Extract the (X, Y) coordinate from the center of the cell holding the provided text.  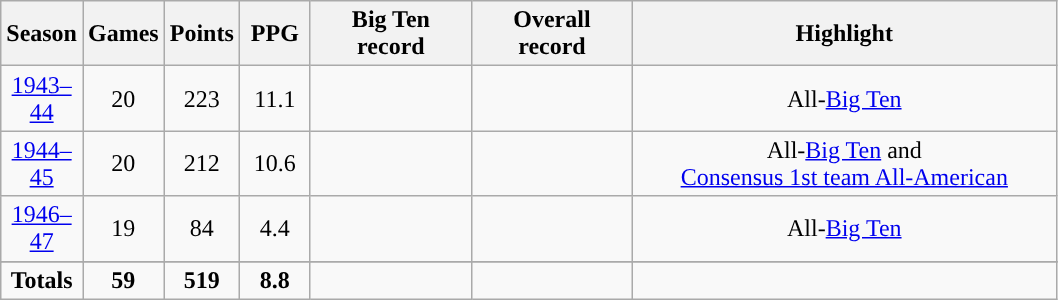
1944–45 (42, 164)
11.1 (274, 98)
59 (123, 280)
All-Big Ten and Consensus 1st team All-American (844, 164)
Highlight (844, 34)
84 (202, 228)
Season (42, 34)
Overall record (552, 34)
1946–47 (42, 228)
519 (202, 280)
4.4 (274, 228)
Totals (42, 280)
212 (202, 164)
1943–44 (42, 98)
Big Ten record (390, 34)
223 (202, 98)
Points (202, 34)
8.8 (274, 280)
PPG (274, 34)
10.6 (274, 164)
19 (123, 228)
Games (123, 34)
